From the cell containing the given text, extract its center point as (X, Y) coordinate. 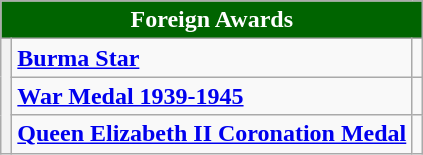
Foreign Awards (212, 20)
War Medal 1939-1945 (212, 96)
Burma Star (212, 58)
Queen Elizabeth II Coronation Medal (212, 134)
